From the cell containing the given text, extract its center point as (x, y) coordinate. 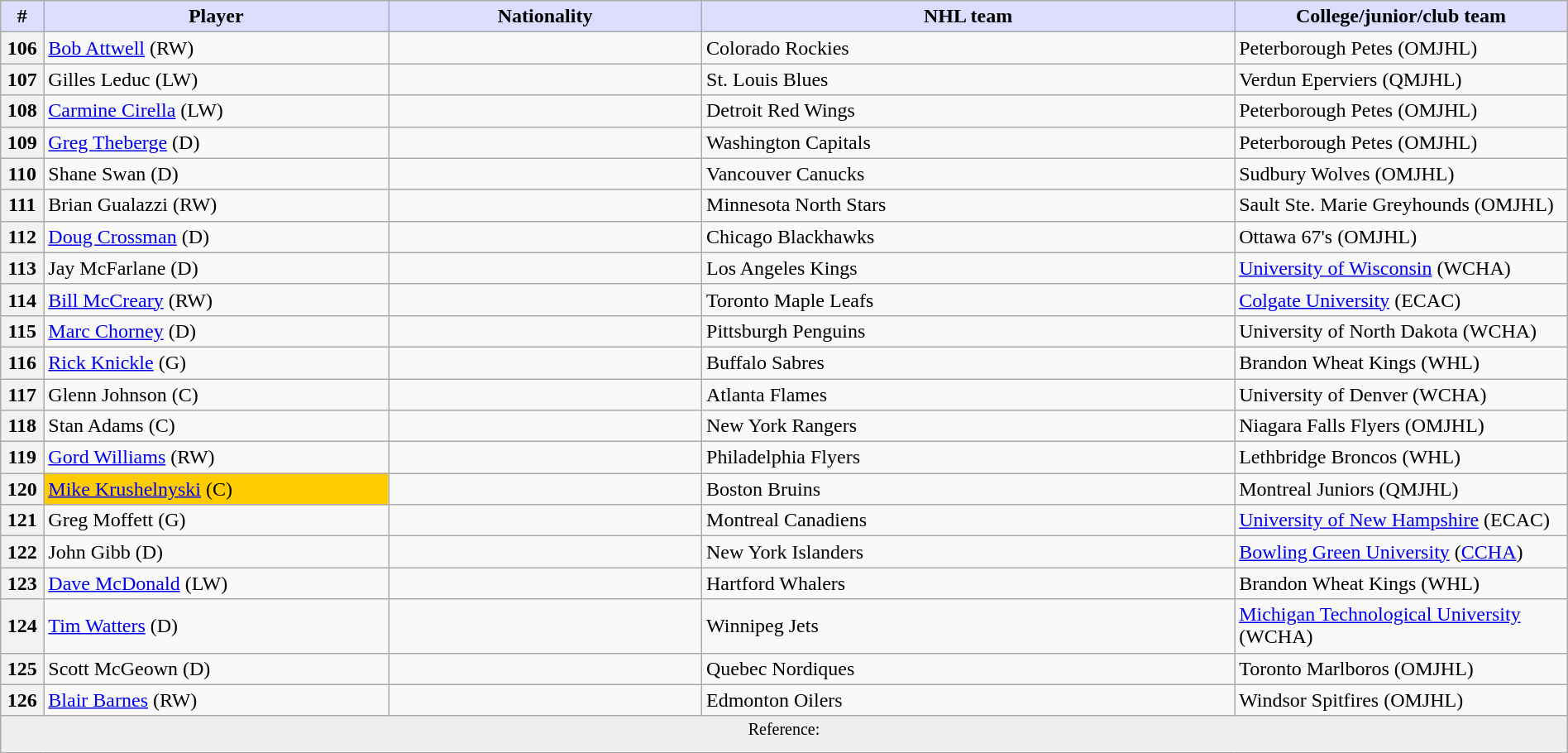
125 (22, 669)
Toronto Marlboros (OMJHL) (1401, 669)
Verdun Eperviers (QMJHL) (1401, 79)
NHL team (968, 17)
Winnipeg Jets (968, 626)
113 (22, 268)
Michigan Technological University (WCHA) (1401, 626)
Windsor Spitfires (OMJHL) (1401, 700)
Niagara Falls Flyers (OMJHL) (1401, 426)
115 (22, 331)
Greg Moffett (G) (217, 520)
107 (22, 79)
New York Islanders (968, 552)
Colgate University (ECAC) (1401, 300)
Rick Knickle (G) (217, 362)
122 (22, 552)
Mike Krushelnyski (C) (217, 489)
Tim Watters (D) (217, 626)
112 (22, 237)
Reference: (784, 735)
Pittsburgh Penguins (968, 331)
Stan Adams (C) (217, 426)
124 (22, 626)
Brian Gualazzi (RW) (217, 205)
University of New Hampshire (ECAC) (1401, 520)
Bowling Green University (CCHA) (1401, 552)
# (22, 17)
116 (22, 362)
College/junior/club team (1401, 17)
Marc Chorney (D) (217, 331)
Washington Capitals (968, 142)
126 (22, 700)
Colorado Rockies (968, 48)
Vancouver Canucks (968, 174)
106 (22, 48)
109 (22, 142)
Minnesota North Stars (968, 205)
120 (22, 489)
Montreal Canadiens (968, 520)
Gord Williams (RW) (217, 458)
New York Rangers (968, 426)
Sudbury Wolves (OMJHL) (1401, 174)
Lethbridge Broncos (WHL) (1401, 458)
110 (22, 174)
117 (22, 395)
University of Denver (WCHA) (1401, 395)
Carmine Cirella (LW) (217, 111)
Nationality (546, 17)
John Gibb (D) (217, 552)
119 (22, 458)
Shane Swan (D) (217, 174)
Atlanta Flames (968, 395)
Gilles Leduc (LW) (217, 79)
Jay McFarlane (D) (217, 268)
Quebec Nordiques (968, 669)
Toronto Maple Leafs (968, 300)
108 (22, 111)
121 (22, 520)
Los Angeles Kings (968, 268)
Scott McGeown (D) (217, 669)
Bill McCreary (RW) (217, 300)
Dave McDonald (LW) (217, 583)
Glenn Johnson (C) (217, 395)
Edmonton Oilers (968, 700)
Blair Barnes (RW) (217, 700)
Greg Theberge (D) (217, 142)
111 (22, 205)
Buffalo Sabres (968, 362)
Doug Crossman (D) (217, 237)
St. Louis Blues (968, 79)
114 (22, 300)
Sault Ste. Marie Greyhounds (OMJHL) (1401, 205)
Player (217, 17)
118 (22, 426)
Boston Bruins (968, 489)
Montreal Juniors (QMJHL) (1401, 489)
Detroit Red Wings (968, 111)
University of North Dakota (WCHA) (1401, 331)
Ottawa 67's (OMJHL) (1401, 237)
Hartford Whalers (968, 583)
Philadelphia Flyers (968, 458)
Bob Attwell (RW) (217, 48)
123 (22, 583)
University of Wisconsin (WCHA) (1401, 268)
Chicago Blackhawks (968, 237)
